Pinpoint the cell where the given text exists, returning its (X, Y) midpoint coordinate. 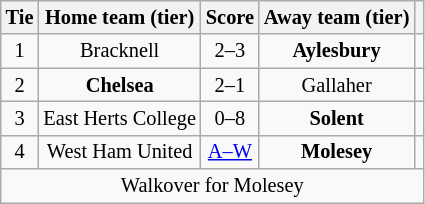
Home team (tier) (120, 17)
Walkover for Molesey (212, 186)
Bracknell (120, 51)
West Ham United (120, 152)
Away team (tier) (336, 17)
Chelsea (120, 85)
2 (20, 85)
East Herts College (120, 118)
4 (20, 152)
0–8 (230, 118)
2–3 (230, 51)
Score (230, 17)
Aylesbury (336, 51)
Tie (20, 17)
2–1 (230, 85)
Gallaher (336, 85)
Molesey (336, 152)
A–W (230, 152)
3 (20, 118)
1 (20, 51)
Solent (336, 118)
